Output the [X, Y] coordinate of the center of the cell containing the given text.  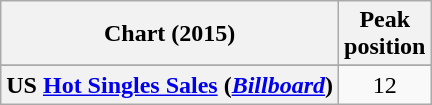
Chart (2015) [170, 34]
Peakposition [385, 34]
US Hot Singles Sales (Billboard) [170, 85]
12 [385, 85]
